Find where the given text appears and provide that cell's center as [x, y] coordinate. 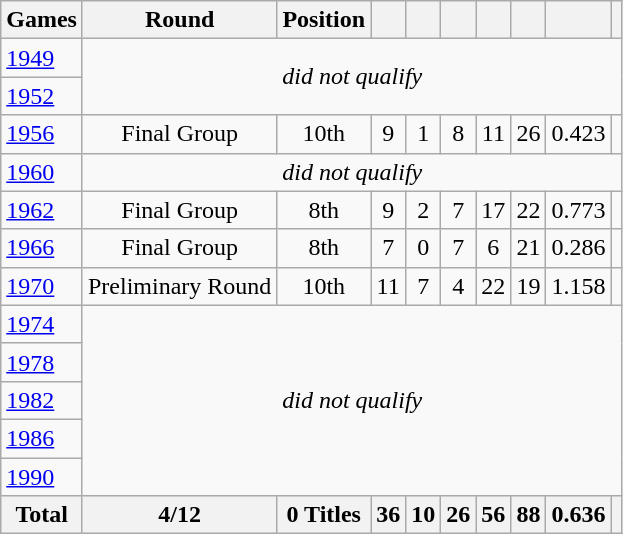
Total [42, 515]
1.158 [578, 286]
0.423 [578, 134]
2 [424, 210]
1978 [42, 362]
0 Titles [324, 515]
1986 [42, 438]
56 [494, 515]
Preliminary Round [179, 286]
19 [528, 286]
0 [424, 248]
4 [458, 286]
1960 [42, 172]
10 [424, 515]
8 [458, 134]
1970 [42, 286]
Games [42, 20]
0.773 [578, 210]
4/12 [179, 515]
88 [528, 515]
1962 [42, 210]
0.636 [578, 515]
1952 [42, 96]
1982 [42, 400]
1974 [42, 324]
0.286 [578, 248]
17 [494, 210]
1 [424, 134]
6 [494, 248]
36 [388, 515]
Round [179, 20]
1990 [42, 477]
1966 [42, 248]
1949 [42, 58]
1956 [42, 134]
21 [528, 248]
Position [324, 20]
